Return the (x, y) coordinate for the center point of the cell that contains the specified text.  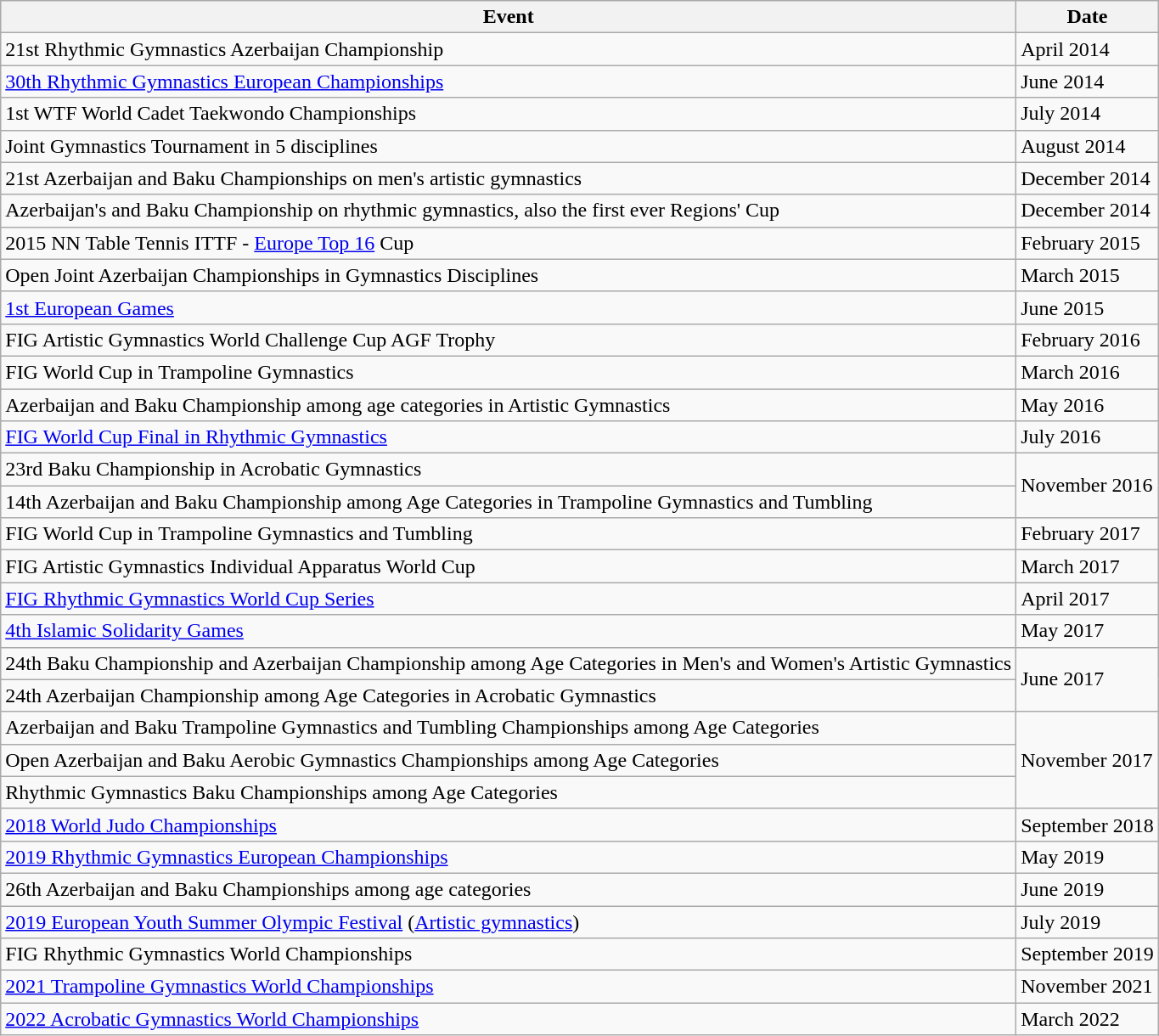
2022 Acrobatic Gymnastics World Championships (509, 1019)
April 2017 (1088, 599)
Rhythmic Gymnastics Baku Championships among Age Categories (509, 792)
June 2015 (1088, 307)
Azerbaijan's and Baku Championship on rhythmic gymnastics, also the first ever Regions' Cup (509, 211)
Azerbaijan and Baku Championship among age categories in Artistic Gymnastics (509, 405)
June 2014 (1088, 82)
2019 Rhythmic Gymnastics European Championships (509, 857)
July 2016 (1088, 437)
1st European Games (509, 307)
March 2016 (1088, 372)
2015 NN Table Tennis ITTF - Europe Top 16 Cup (509, 243)
February 2016 (1088, 340)
21st Azerbaijan and Baku Championships on men's artistic gymnastics (509, 178)
2018 World Judo Championships (509, 825)
July 2019 (1088, 921)
Open Azerbaijan and Baku Aerobic Gymnastics Championships among Age Categories (509, 760)
14th Azerbaijan and Baku Championship among Age Categories in Trampoline Gymnastics and Tumbling (509, 502)
FIG Artistic Gymnastics World Challenge Cup AGF Trophy (509, 340)
26th Azerbaijan and Baku Championships among age categories (509, 889)
FIG Rhythmic Gymnastics World Championships (509, 954)
February 2017 (1088, 534)
24th Baku Championship and Azerbaijan Championship among Age Categories in Men's and Women's Artistic Gymnastics (509, 663)
September 2019 (1088, 954)
Event (509, 17)
February 2015 (1088, 243)
FIG World Cup in Trampoline Gymnastics and Tumbling (509, 534)
1st WTF World Cadet Taekwondo Championships (509, 114)
21st Rhythmic Gymnastics Azerbaijan Championship (509, 49)
November 2017 (1088, 760)
Date (1088, 17)
24th Azerbaijan Championship among Age Categories in Acrobatic Gymnastics (509, 695)
2021 Trampoline Gymnastics World Championships (509, 987)
Open Joint Azerbaijan Championships in Gymnastics Disciplines (509, 275)
August 2014 (1088, 146)
July 2014 (1088, 114)
March 2022 (1088, 1019)
May 2016 (1088, 405)
May 2017 (1088, 631)
June 2019 (1088, 889)
September 2018 (1088, 825)
April 2014 (1088, 49)
FIG World Cup in Trampoline Gymnastics (509, 372)
FIG Rhythmic Gymnastics World Cup Series (509, 599)
2019 European Youth Summer Olympic Festival (Artistic gymnastics) (509, 921)
November 2016 (1088, 486)
June 2017 (1088, 679)
May 2019 (1088, 857)
March 2015 (1088, 275)
March 2017 (1088, 566)
FIG World Cup Final in Rhythmic Gymnastics (509, 437)
Joint Gymnastics Tournament in 5 disciplines (509, 146)
FIG Artistic Gymnastics Individual Apparatus World Cup (509, 566)
23rd Baku Championship in Acrobatic Gymnastics (509, 470)
Azerbaijan and Baku Trampoline Gymnastics and Tumbling Championships among Age Categories (509, 728)
4th Islamic Solidarity Games (509, 631)
November 2021 (1088, 987)
30th Rhythmic Gymnastics European Championships (509, 82)
